Find where the given text appears and provide that cell's center as (X, Y) coordinate. 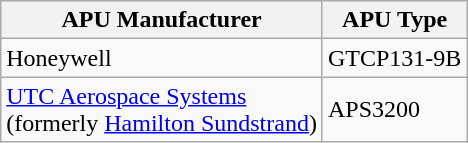
Honeywell (162, 58)
UTC Aerospace Systems(formerly Hamilton Sundstrand) (162, 110)
APS3200 (394, 110)
GTCP131-9B (394, 58)
APU Manufacturer (162, 20)
APU Type (394, 20)
